Output the [x, y] coordinate of the center of the cell containing the given text.  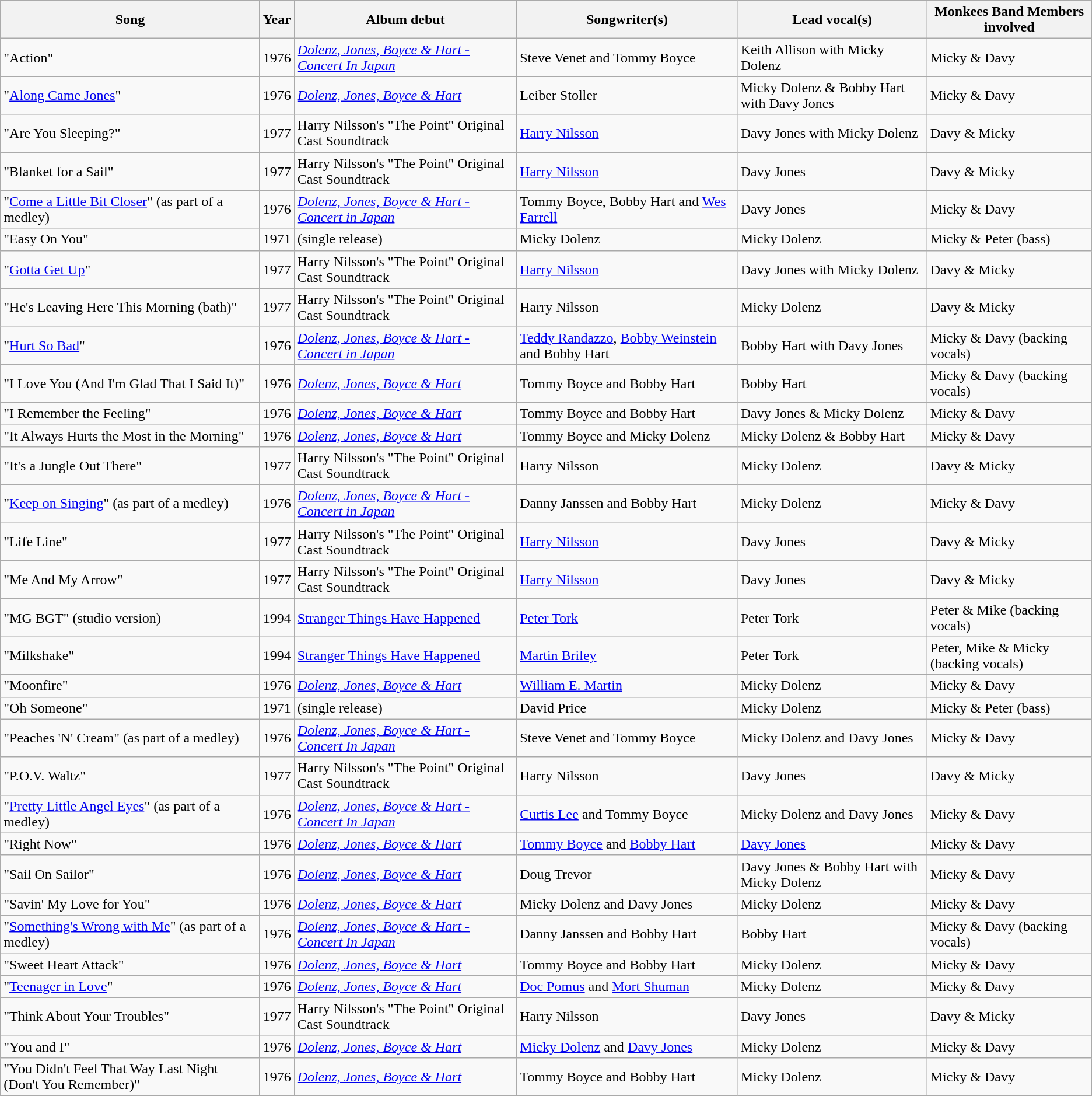
Peter & Mike (backing vocals) [1009, 617]
"You and I" [130, 1047]
Doc Pomus and Mort Shuman [628, 987]
Songwriter(s) [628, 20]
Album debut [405, 20]
Bobby Hart with Davy Jones [832, 345]
"Right Now" [130, 844]
"Gotta Get Up" [130, 270]
Monkees Band Members involved [1009, 20]
Lead vocal(s) [832, 20]
"Teenager in Love" [130, 987]
"Life Line" [130, 542]
"It Always Hurts the Most in the Morning" [130, 436]
"Something's Wrong with Me" (as part of a medley) [130, 934]
Davy Jones & Bobby Hart with Micky Dolenz [832, 874]
"Come a Little Bit Closer" (as part of a medley) [130, 209]
"Sweet Heart Attack" [130, 965]
"Peaches 'N' Cream" (as part of a medley) [130, 738]
Martin Briley [628, 656]
Teddy Randazzo, Bobby Weinstein and Bobby Hart [628, 345]
Tommy Boyce and Micky Dolenz [628, 436]
Keith Allison with Micky Dolenz [832, 57]
Peter, Mike & Micky (backing vocals) [1009, 656]
William E. Martin [628, 686]
"Savin' My Love for You" [130, 904]
"Oh Someone" [130, 708]
"I Remember the Feeling" [130, 413]
"Hurt So Bad" [130, 345]
Micky Dolenz & Bobby Hart with Davy Jones [832, 96]
"Moonfire" [130, 686]
"Me And My Arrow" [130, 580]
"Easy On You" [130, 239]
Davy Jones & Micky Dolenz [832, 413]
"Are You Sleeping?" [130, 133]
"P.O.V. Waltz" [130, 776]
Year [276, 20]
"Action" [130, 57]
"It's a Jungle Out There" [130, 466]
Song [130, 20]
Curtis Lee and Tommy Boyce [628, 814]
"Pretty Little Angel Eyes" (as part of a medley) [130, 814]
"Along Came Jones" [130, 96]
David Price [628, 708]
"Think About Your Troubles" [130, 1017]
"He's Leaving Here This Morning (bath)" [130, 307]
"Milkshake" [130, 656]
"Keep on Singing" (as part of a medley) [130, 504]
"You Didn't Feel That Way Last Night (Don't You Remember)" [130, 1077]
"Sail On Sailor" [130, 874]
"Blanket for a Sail" [130, 172]
Doug Trevor [628, 874]
Leiber Stoller [628, 96]
Micky Dolenz & Bobby Hart [832, 436]
Tommy Boyce, Bobby Hart and Wes Farrell [628, 209]
"MG BGT" (studio version) [130, 617]
"I Love You (And I'm Glad That I Said It)" [130, 383]
